Search for the cell housing the specified text and yield its (X, Y) center coordinate. 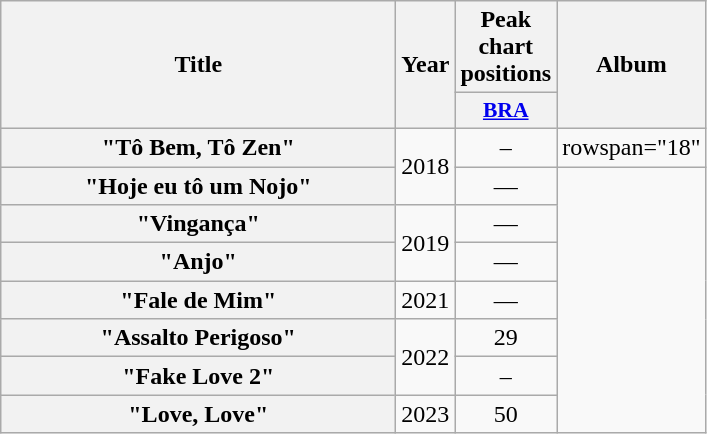
rowspan="18" (632, 147)
Album (632, 65)
29 (506, 338)
Peak chart positions (506, 47)
2021 (426, 300)
"Anjo" (198, 262)
"Hoje eu tô um Nojo" (198, 185)
2022 (426, 357)
"Assalto Perigoso" (198, 338)
2023 (426, 414)
BRA (506, 111)
"Tô Bem, Tô Zen" (198, 147)
2018 (426, 166)
"Vingança" (198, 224)
50 (506, 414)
Year (426, 65)
Title (198, 65)
"Fale de Mim" (198, 300)
2019 (426, 243)
"Fake Love 2" (198, 376)
"Love, Love" (198, 414)
